Determine the [x, y] coordinate at the center of the cell enclosing the given text.  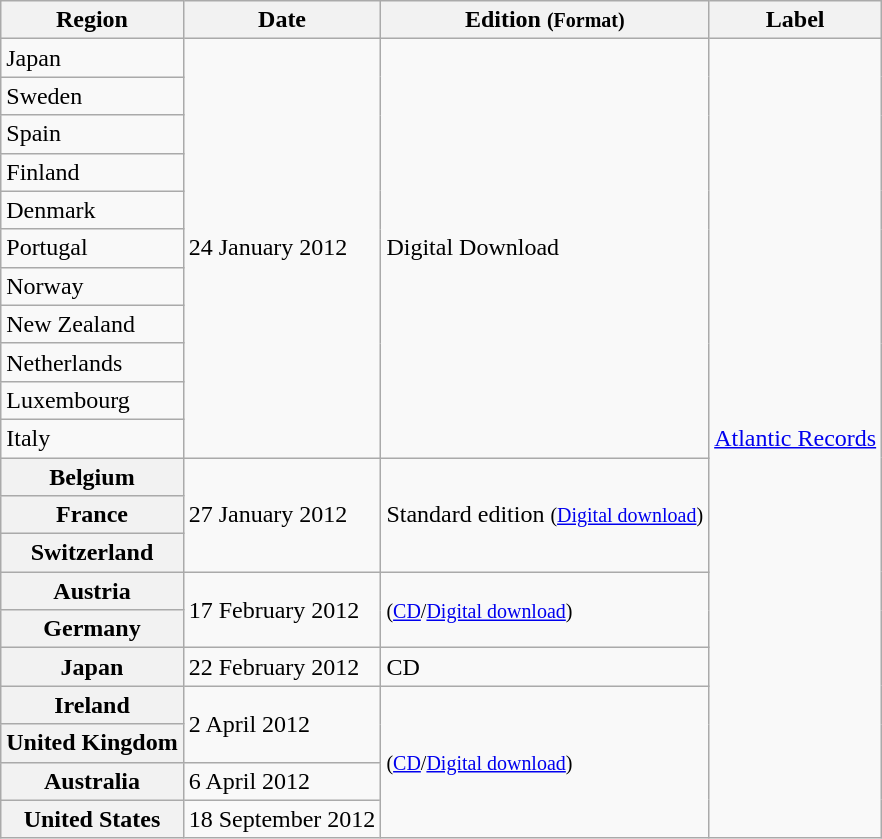
Edition (Format) [545, 20]
Spain [92, 134]
27 January 2012 [282, 515]
Austria [92, 591]
CD [545, 667]
Luxembourg [92, 400]
17 February 2012 [282, 610]
Australia [92, 781]
Belgium [92, 477]
18 September 2012 [282, 819]
United States [92, 819]
6 April 2012 [282, 781]
Ireland [92, 705]
Region [92, 20]
Netherlands [92, 362]
24 January 2012 [282, 248]
22 February 2012 [282, 667]
Norway [92, 286]
France [92, 515]
United Kingdom [92, 743]
Switzerland [92, 553]
Italy [92, 438]
New Zealand [92, 324]
Date [282, 20]
Label [796, 20]
Finland [92, 172]
Germany [92, 629]
Digital Download [545, 248]
Sweden [92, 96]
Portugal [92, 248]
Atlantic Records [796, 438]
Denmark [92, 210]
Standard edition (Digital download) [545, 515]
2 April 2012 [282, 724]
